Determine the (X, Y) coordinate at the center of the cell enclosing the given text.  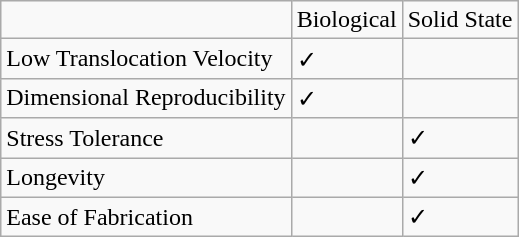
Stress Tolerance (146, 138)
Low Translocation Velocity (146, 59)
Solid State (460, 20)
Dimensional Reproducibility (146, 98)
Biological (346, 20)
Longevity (146, 178)
Ease of Fabrication (146, 217)
